Determine the [X, Y] coordinate at the center of the cell enclosing the given text.  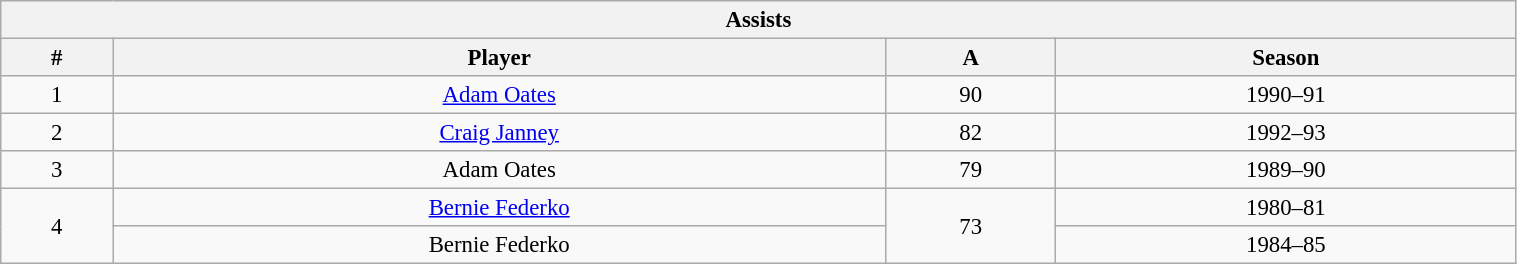
A [971, 58]
Craig Janney [500, 133]
1992–93 [1286, 133]
1980–81 [1286, 208]
Player [500, 58]
1989–90 [1286, 170]
# [57, 58]
79 [971, 170]
1990–91 [1286, 95]
1984–85 [1286, 245]
4 [57, 226]
73 [971, 226]
Season [1286, 58]
Assists [758, 20]
1 [57, 95]
90 [971, 95]
82 [971, 133]
3 [57, 170]
2 [57, 133]
